Capture the cell that displays the provided text and extract its (x, y) central coordinate. 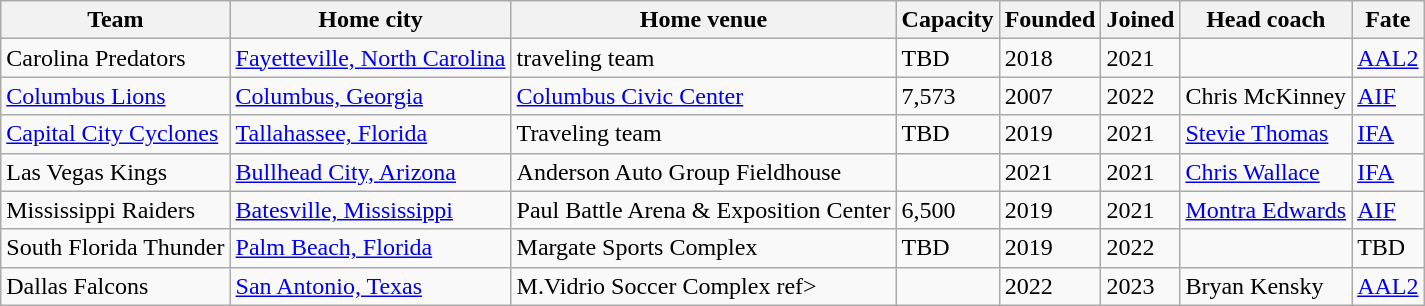
Montra Edwards (1266, 210)
Joined (1140, 20)
2007 (1050, 96)
San Antonio, Texas (370, 286)
Margate Sports Complex (704, 248)
Bryan Kensky (1266, 286)
Bullhead City, Arizona (370, 172)
Chris McKinney (1266, 96)
6,500 (948, 210)
traveling team (704, 58)
Home city (370, 20)
Home venue (704, 20)
Columbus Lions (116, 96)
Stevie Thomas (1266, 134)
Traveling team (704, 134)
Dallas Falcons (116, 286)
Founded (1050, 20)
Capacity (948, 20)
Capital City Cyclones (116, 134)
Las Vegas Kings (116, 172)
Batesville, Mississippi (370, 210)
South Florida Thunder (116, 248)
M.Vidrio Soccer Complex ref> (704, 286)
Fate (1388, 20)
Fayetteville, North Carolina (370, 58)
Paul Battle Arena & Exposition Center (704, 210)
Carolina Predators (116, 58)
2023 (1140, 286)
Columbus Civic Center (704, 96)
2018 (1050, 58)
Columbus, Georgia (370, 96)
Tallahassee, Florida (370, 134)
Palm Beach, Florida (370, 248)
Mississippi Raiders (116, 210)
Chris Wallace (1266, 172)
Anderson Auto Group Fieldhouse (704, 172)
Team (116, 20)
Head coach (1266, 20)
7,573 (948, 96)
